Scan for the cell matching the given text and deliver its (X, Y) coordinate at center. 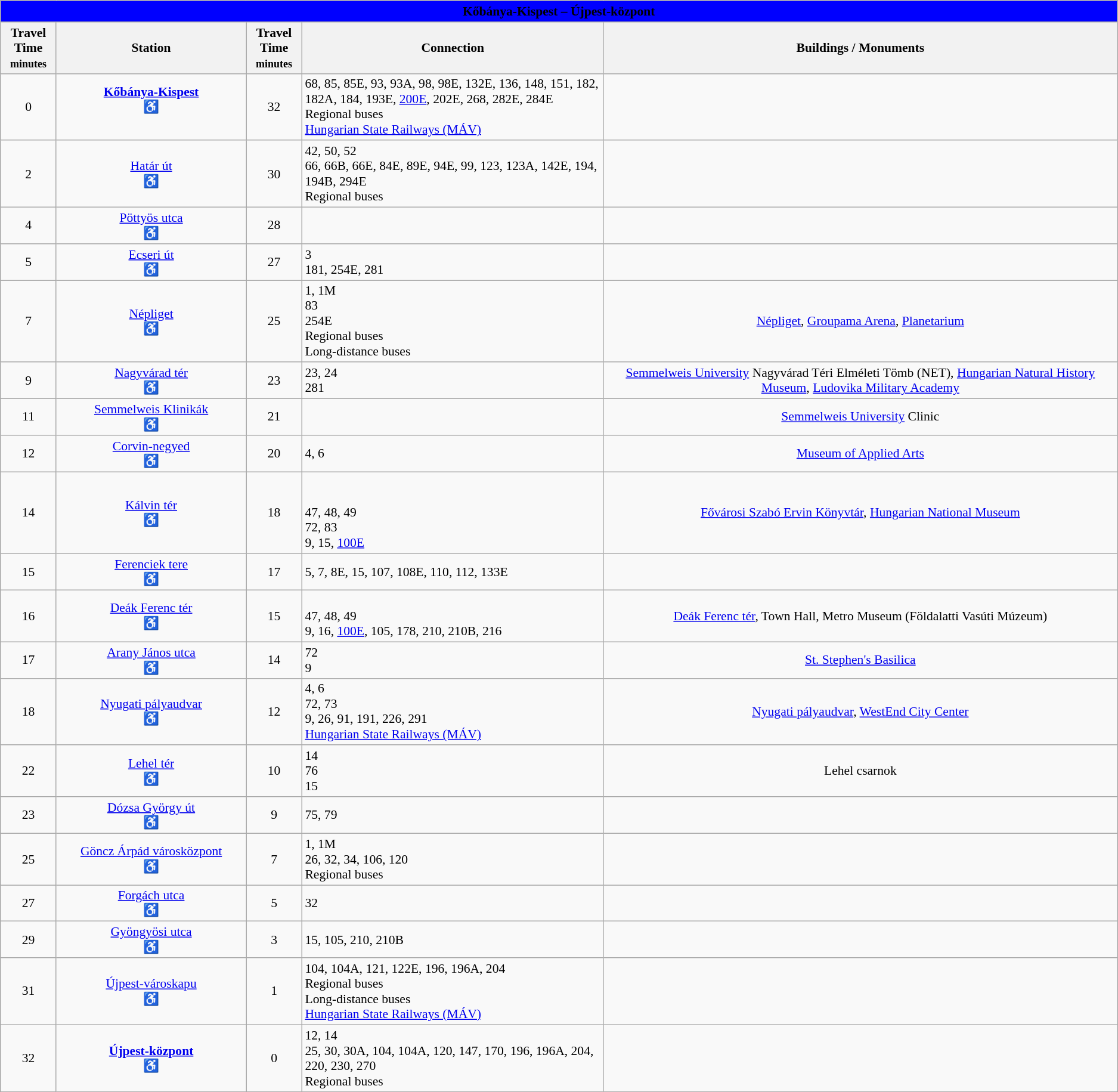
Kőbánya-Kispest ♿ (151, 107)
Arany János utca ♿ (151, 660)
Lehel csarnok (860, 772)
Forgách utca ♿ (151, 903)
30 (274, 174)
Semmelweis University Nagyvárad Téri Elméleti Tömb (NET), Hungarian Natural History Museum, Ludovika Military Academy (860, 381)
28 (274, 225)
Népliget, Groupama Arena, Planetarium (860, 321)
Ferenciek tere♿ (151, 573)
Museum of Applied Arts (860, 453)
Népliget ♿ (151, 321)
Semmelweis University Clinic (860, 417)
Dózsa György út ♿ (151, 815)
Kálvin tér ♿ (151, 513)
23, 24 281 (453, 381)
Ecseri út ♿ (151, 262)
11 (29, 417)
Gyöngyösi utca ♿ (151, 940)
St. Stephen's Basilica (860, 660)
Station (151, 48)
47, 48, 49 72, 83 9, 15, 100E (453, 513)
72 9 (453, 660)
Connection (453, 48)
20 (274, 453)
10 (274, 772)
3 181, 254E, 281 (453, 262)
4, 6 72, 73 9, 26, 91, 191, 226, 291 Hungarian State Railways (MÁV) (453, 711)
4, 6 (453, 453)
22 (29, 772)
Göncz Árpád városközpont ♿ (151, 859)
1, 1M 26, 32, 34, 106, 120 Regional buses (453, 859)
14 76 15 (453, 772)
29 (29, 940)
Határ út ♿ (151, 174)
31 (29, 991)
Lehel tér ♿ (151, 772)
12, 14 25, 30, 30A, 104, 104A, 120, 147, 170, 196, 196A, 204, 220, 230, 270 Regional buses (453, 1058)
5, 7, 8E, 15, 107, 108E, 110, 112, 133E (453, 573)
1, 1M 83 254E Regional buses Long-distance buses (453, 321)
75, 79 (453, 815)
Nagyvárad tér♿ (151, 381)
104, 104A, 121, 122E, 196, 196A, 204 Regional buses Long-distance buses Hungarian State Railways (MÁV) (453, 991)
16 (29, 617)
Deák Ferenc tér, Town Hall, Metro Museum (Földalatti Vasúti Múzeum) (860, 617)
Deák Ferenc tér ♿ (151, 617)
Nyugati pályaudvar, WestEnd City Center (860, 711)
Pöttyös utca ♿ (151, 225)
2 (29, 174)
Fővárosi Szabó Ervin Könyvtár, Hungarian National Museum (860, 513)
68, 85, 85E, 93, 93A, 98, 98E, 132E, 136, 148, 151, 182, 182A, 184, 193E, 200E, 202E, 268, 282E, 284E Regional buses Hungarian State Railways (MÁV) (453, 107)
21 (274, 417)
Nyugati pályaudvar ♿ (151, 711)
Semmelweis Klinikák ♿ (151, 417)
15, 105, 210, 210B (453, 940)
Újpest-központ ♿ (151, 1058)
Buildings / Monuments (860, 48)
42, 50, 52 66, 66B, 66E, 84E, 89E, 94E, 99, 123, 123A, 142E, 194, 194B, 294E Regional buses (453, 174)
3 (274, 940)
Kőbánya-Kispest – Újpest-központ (559, 11)
Újpest-városkapu ♿ (151, 991)
Corvin-negyed ♿ (151, 453)
1 (274, 991)
47, 48, 49 9, 16, 100E, 105, 178, 210, 210B, 216 (453, 617)
4 (29, 225)
